For the text-containing cell, return its midpoint in [X, Y] coordinate format. 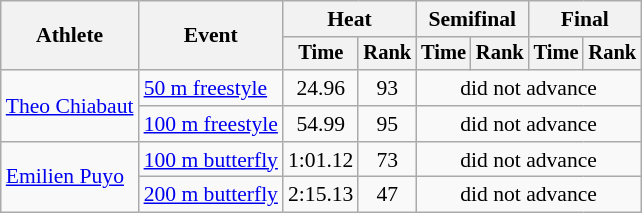
Final [585, 19]
Event [211, 36]
Emilien Puyo [70, 178]
100 m freestyle [211, 124]
54.99 [320, 124]
Semifinal [472, 19]
73 [387, 160]
Theo Chiabaut [70, 106]
50 m freestyle [211, 88]
Athlete [70, 36]
24.96 [320, 88]
95 [387, 124]
200 m butterfly [211, 195]
100 m butterfly [211, 160]
1:01.12 [320, 160]
2:15.13 [320, 195]
93 [387, 88]
Heat [350, 19]
47 [387, 195]
